Pinpoint the cell where the given text exists, returning its [x, y] midpoint coordinate. 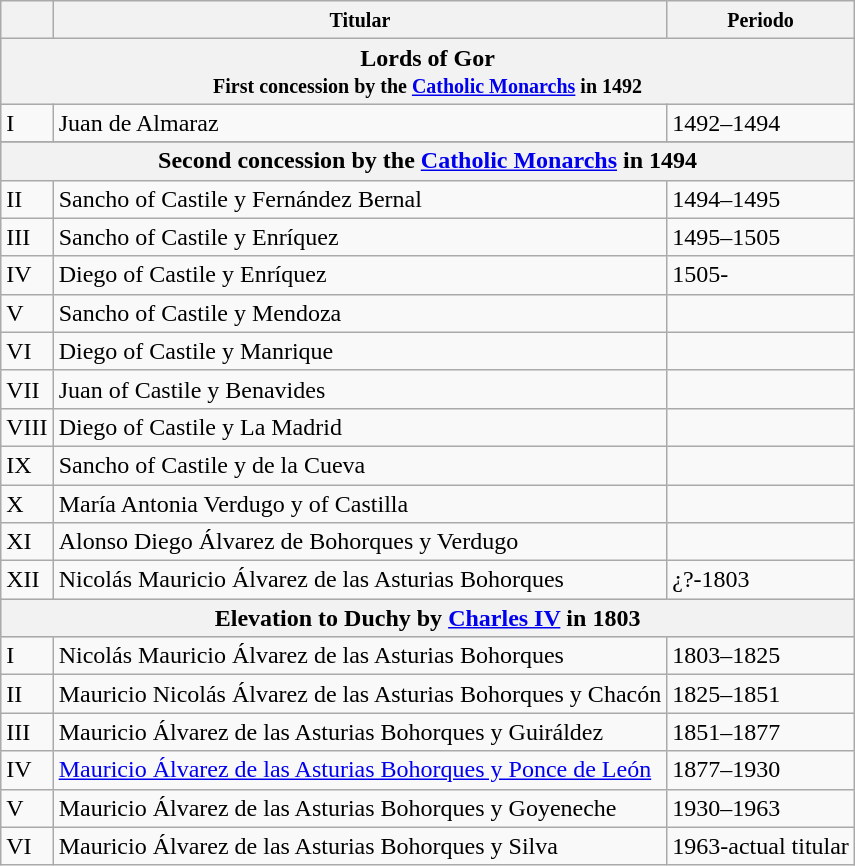
Sancho of Castile y Enríquez [360, 237]
1803–1825 [761, 656]
XII [27, 580]
1495–1505 [761, 237]
X [27, 503]
Mauricio Álvarez de las Asturias Bohorques y Silva [360, 846]
Mauricio Álvarez de las Asturias Bohorques y Guiráldez [360, 732]
1825–1851 [761, 694]
1492–1494 [761, 123]
1851–1877 [761, 732]
Mauricio Álvarez de las Asturias Bohorques y Goyeneche [360, 808]
Sancho of Castile y Fernández Bernal [360, 199]
María Antonia Verdugo y of Castilla [360, 503]
Lords of GorFirst concession by the Catholic Monarchs in 1492 [428, 72]
1963-actual titular [761, 846]
¿?-1803 [761, 580]
Elevation to Duchy by Charles IV in 1803 [428, 618]
VIII [27, 427]
Titular [360, 20]
Periodo [761, 20]
VII [27, 389]
1877–1930 [761, 770]
Juan de Almaraz [360, 123]
Sancho of Castile y de la Cueva [360, 465]
Sancho of Castile y Mendoza [360, 313]
Second concession by the Catholic Monarchs in 1494 [428, 161]
Mauricio Nicolás Álvarez de las Asturias Bohorques y Chacón [360, 694]
Mauricio Álvarez de las Asturias Bohorques y Ponce de León [360, 770]
Alonso Diego Álvarez de Bohorques y Verdugo [360, 542]
Diego of Castile y Enríquez [360, 275]
IX [27, 465]
1494–1495 [761, 199]
1505- [761, 275]
Juan of Castile y Benavides [360, 389]
XI [27, 542]
Diego of Castile y La Madrid [360, 427]
Diego of Castile y Manrique [360, 351]
1930–1963 [761, 808]
